Locate the cell with the specified text and output its [X, Y] center coordinate. 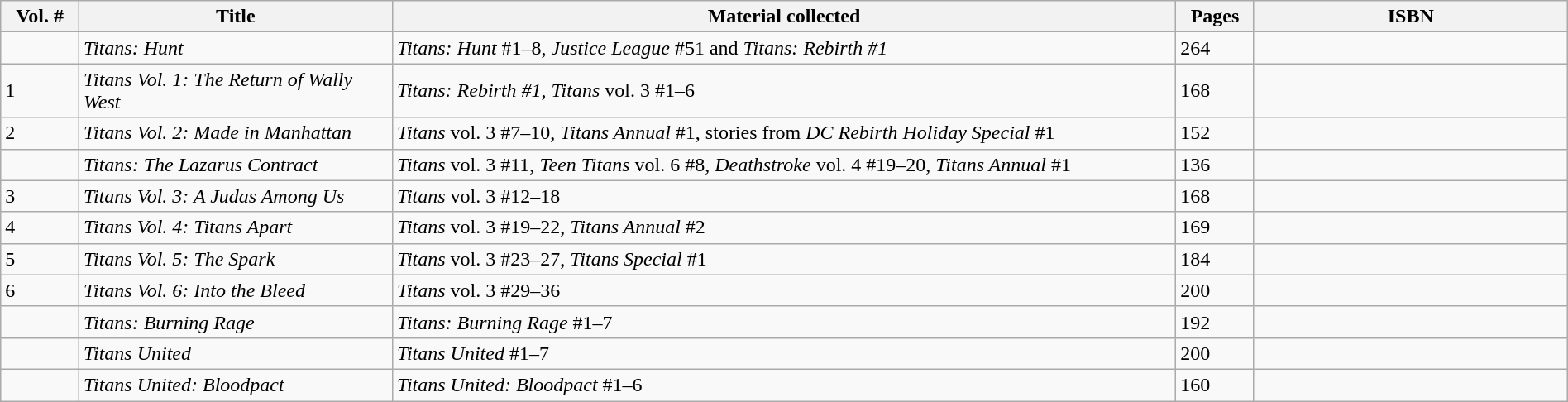
Material collected [784, 17]
184 [1216, 259]
Titans Vol. 2: Made in Manhattan [235, 133]
Titans vol. 3 #12–18 [784, 196]
2 [40, 133]
Titans: Rebirth #1, Titans vol. 3 #1–6 [784, 91]
160 [1216, 385]
Titans vol. 3 #7–10, Titans Annual #1, stories from DC Rebirth Holiday Special #1 [784, 133]
Titans Vol. 5: The Spark [235, 259]
Titans Vol. 1: The Return of Wally West [235, 91]
169 [1216, 227]
Titans: Hunt [235, 48]
4 [40, 227]
Pages [1216, 17]
Titans Vol. 3: A Judas Among Us [235, 196]
Titans: The Lazarus Contract [235, 165]
Vol. # [40, 17]
Titans vol. 3 #19–22, Titans Annual #2 [784, 227]
6 [40, 290]
192 [1216, 322]
5 [40, 259]
Titans Vol. 4: Titans Apart [235, 227]
ISBN [1411, 17]
Titans United: Bloodpact [235, 385]
Titans vol. 3 #29–36 [784, 290]
1 [40, 91]
Title [235, 17]
Titans United: Bloodpact #1–6 [784, 385]
Titans vol. 3 #11, Teen Titans vol. 6 #8, Deathstroke vol. 4 #19–20, Titans Annual #1 [784, 165]
Titans United [235, 353]
152 [1216, 133]
Titans: Burning Rage [235, 322]
136 [1216, 165]
Titans vol. 3 #23–27, Titans Special #1 [784, 259]
Titans United #1–7 [784, 353]
Titans: Burning Rage #1–7 [784, 322]
Titans: Hunt #1–8, Justice League #51 and Titans: Rebirth #1 [784, 48]
264 [1216, 48]
3 [40, 196]
Titans Vol. 6: Into the Bleed [235, 290]
